Find where the given text appears and provide that cell's center as [x, y] coordinate. 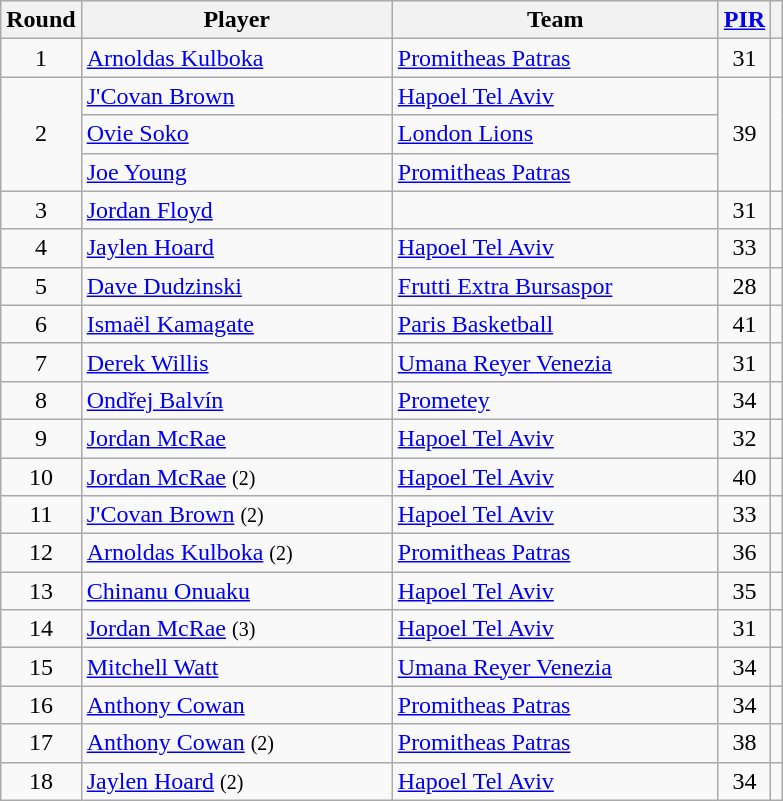
Derek Willis [236, 362]
Arnoldas Kulboka (2) [236, 553]
London Lions [555, 134]
Player [236, 20]
Mitchell Watt [236, 667]
Arnoldas Kulboka [236, 58]
Ondřej Balvín [236, 400]
8 [41, 400]
Anthony Cowan (2) [236, 743]
6 [41, 324]
Jaylen Hoard [236, 248]
2 [41, 134]
Jordan McRae (3) [236, 629]
39 [744, 134]
1 [41, 58]
Jaylen Hoard (2) [236, 781]
3 [41, 210]
35 [744, 591]
Frutti Extra Bursaspor [555, 286]
16 [41, 705]
40 [744, 477]
Round [41, 20]
J'Covan Brown [236, 96]
17 [41, 743]
13 [41, 591]
Prometey [555, 400]
41 [744, 324]
11 [41, 515]
5 [41, 286]
9 [41, 438]
10 [41, 477]
12 [41, 553]
7 [41, 362]
Ovie Soko [236, 134]
4 [41, 248]
28 [744, 286]
14 [41, 629]
PIR [744, 20]
15 [41, 667]
Team [555, 20]
Jordan McRae [236, 438]
J'Covan Brown (2) [236, 515]
Ismaël Kamagate [236, 324]
18 [41, 781]
Jordan McRae (2) [236, 477]
Chinanu Onuaku [236, 591]
Anthony Cowan [236, 705]
Joe Young [236, 172]
38 [744, 743]
Paris Basketball [555, 324]
Dave Dudzinski [236, 286]
Jordan Floyd [236, 210]
32 [744, 438]
36 [744, 553]
